Scan for the cell matching the given text and deliver its (x, y) coordinate at center. 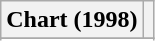
Chart (1998) (72, 20)
